Output the [X, Y] coordinate of the center of the cell containing the given text.  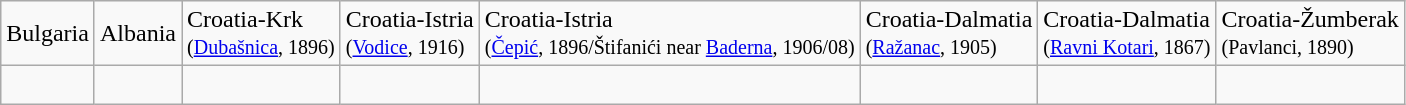
Bulgaria [48, 34]
Croatia-Dalmatia(Ravni Kotari, 1867) [1127, 34]
Croatia-Dalmatia(Ražanac, 1905) [949, 34]
Albania [138, 34]
Croatia-Istria(Vodice, 1916) [410, 34]
Croatia-Istria(Čepić, 1896/Štifanići near Baderna, 1906/08) [670, 34]
Croatia-Žumberak(Pavlanci, 1890) [1310, 34]
Croatia-Krk(Dubašnica, 1896) [262, 34]
